Determine the [X, Y] coordinate at the center of the cell enclosing the given text.  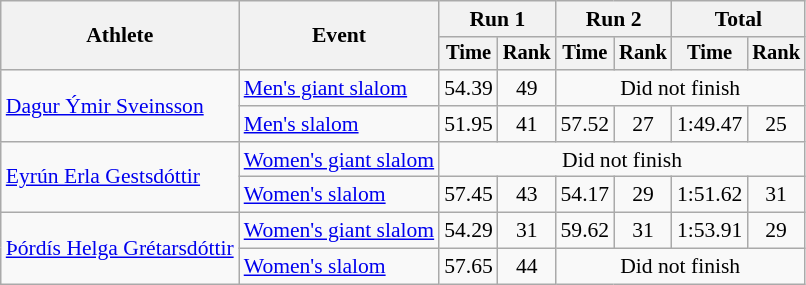
Athlete [120, 36]
51.95 [468, 124]
Men's giant slalom [340, 88]
1:49.47 [710, 124]
44 [527, 267]
59.62 [586, 231]
57.65 [468, 267]
43 [527, 195]
41 [527, 124]
Þórdís Helga Grétarsdóttir [120, 248]
Eyrún Erla Gestsdóttir [120, 178]
1:53.91 [710, 231]
57.45 [468, 195]
54.39 [468, 88]
Total [738, 19]
54.17 [586, 195]
25 [776, 124]
49 [527, 88]
57.52 [586, 124]
Event [340, 36]
54.29 [468, 231]
Dagur Ýmir Sveinsson [120, 106]
27 [643, 124]
Run 1 [497, 19]
1:51.62 [710, 195]
Men's slalom [340, 124]
Run 2 [614, 19]
